From the cell containing the given text, extract its center point as (X, Y) coordinate. 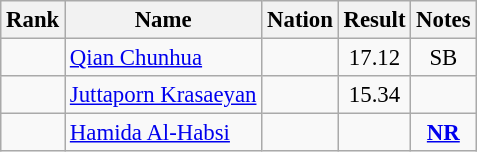
Name (164, 20)
Qian Chunhua (164, 58)
SB (444, 58)
Nation (300, 20)
15.34 (374, 95)
Rank (33, 20)
Hamida Al-Habsi (164, 133)
Notes (444, 20)
NR (444, 133)
Juttaporn Krasaeyan (164, 95)
Result (374, 20)
17.12 (374, 58)
